Determine the (x, y) coordinate at the center of the cell enclosing the given text.  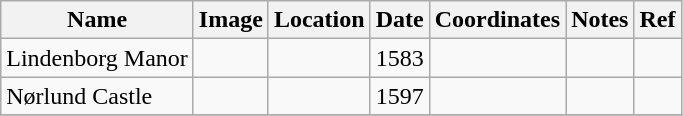
Nørlund Castle (98, 96)
Coordinates (497, 20)
Image (230, 20)
Notes (600, 20)
Date (400, 20)
Location (319, 20)
Name (98, 20)
1597 (400, 96)
Lindenborg Manor (98, 58)
1583 (400, 58)
Ref (658, 20)
